Return the (x, y) coordinate for the center point of the cell that contains the specified text.  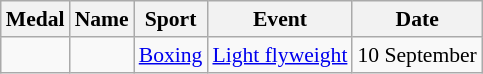
Boxing (171, 55)
Sport (171, 19)
Event (280, 19)
Name (102, 19)
10 September (416, 55)
Medal (36, 19)
Light flyweight (280, 55)
Date (416, 19)
